Return the (X, Y) coordinate for the center point of the cell that contains the specified text.  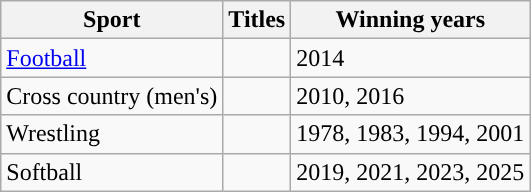
1978, 1983, 1994, 2001 (410, 134)
2010, 2016 (410, 96)
Wrestling (112, 134)
Softball (112, 172)
Winning years (410, 20)
Titles (257, 20)
Football (112, 58)
2019, 2021, 2023, 2025 (410, 172)
Cross country (men's) (112, 96)
Sport (112, 20)
2014 (410, 58)
